Scan for the cell matching the given text and deliver its (x, y) coordinate at center. 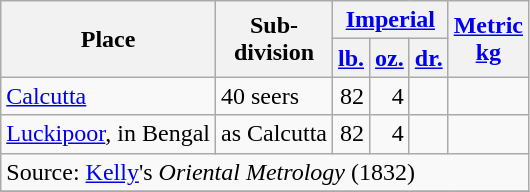
dr. (428, 58)
Metrickg (488, 39)
Calcutta (108, 96)
Place (108, 39)
oz. (390, 58)
lb. (352, 58)
Luckipoor, in Bengal (108, 134)
Sub-division (274, 39)
40 seers (274, 96)
Source: Kelly's Oriental Metrology (1832) (265, 172)
as Calcutta (274, 134)
Imperial (391, 20)
